Return the (X, Y) coordinate for the center point of the cell that contains the specified text.  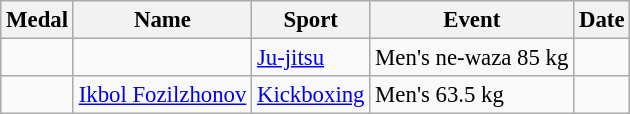
Medal (38, 20)
Event (472, 20)
Ju-jitsu (311, 58)
Men's ne-waza 85 kg (472, 58)
Sport (311, 20)
Ikbol Fozilzhonov (162, 95)
Date (602, 20)
Name (162, 20)
Kickboxing (311, 95)
Men's 63.5 kg (472, 95)
